Identify which cell holds the provided text, then report its (X, Y) central coordinate. 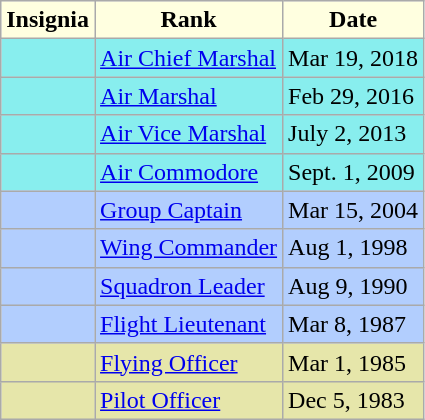
Rank (189, 20)
Sept. 1, 2009 (354, 172)
Feb 29, 2016 (354, 96)
Aug 1, 1998 (354, 248)
Date (354, 20)
July 2, 2013 (354, 134)
Group Captain (189, 210)
Air Marshal (189, 96)
Flight Lieutenant (189, 324)
Dec 5, 1983 (354, 400)
Wing Commander (189, 248)
Mar 1, 1985 (354, 362)
Insignia (48, 20)
Mar 15, 2004 (354, 210)
Mar 8, 1987 (354, 324)
Pilot Officer (189, 400)
Air Vice Marshal (189, 134)
Air Chief Marshal (189, 58)
Flying Officer (189, 362)
Aug 9, 1990 (354, 286)
Mar 19, 2018 (354, 58)
Squadron Leader (189, 286)
Air Commodore (189, 172)
